Locate the cell with the specified text and output its [x, y] center coordinate. 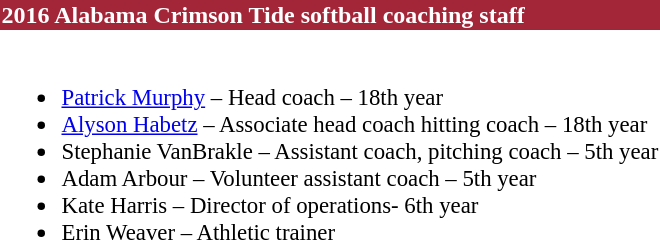
2016 Alabama Crimson Tide softball coaching staff [330, 15]
